Output the (x, y) coordinate of the center of the cell containing the given text.  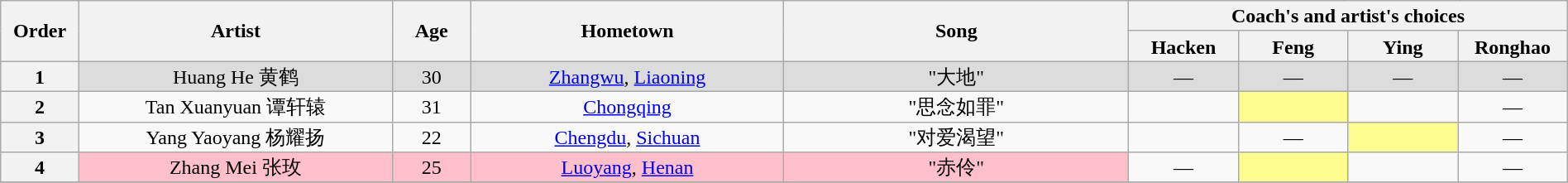
Chongqing (627, 106)
Song (956, 31)
Order (40, 31)
Feng (1293, 46)
Hometown (627, 31)
Huang He 黄鹤 (235, 76)
Artist (235, 31)
Hacken (1184, 46)
"赤伶" (956, 167)
31 (432, 106)
25 (432, 167)
Chengdu, Sichuan (627, 137)
Luoyang, Henan (627, 167)
"对爱渴望" (956, 137)
4 (40, 167)
22 (432, 137)
Tan Xuanyuan 谭轩辕 (235, 106)
Coach's and artist's choices (1348, 17)
30 (432, 76)
2 (40, 106)
Yang Yaoyang 杨耀扬 (235, 137)
Zhangwu, Liaoning (627, 76)
Ying (1403, 46)
Zhang Mei 张玫 (235, 167)
"大地" (956, 76)
Age (432, 31)
Ronghao (1513, 46)
3 (40, 137)
"思念如罪" (956, 106)
1 (40, 76)
